Search for the cell housing the specified text and yield its [X, Y] center coordinate. 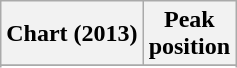
Chart (2013) [72, 34]
Peakposition [189, 34]
